Identify which cell holds the provided text, then report its [x, y] central coordinate. 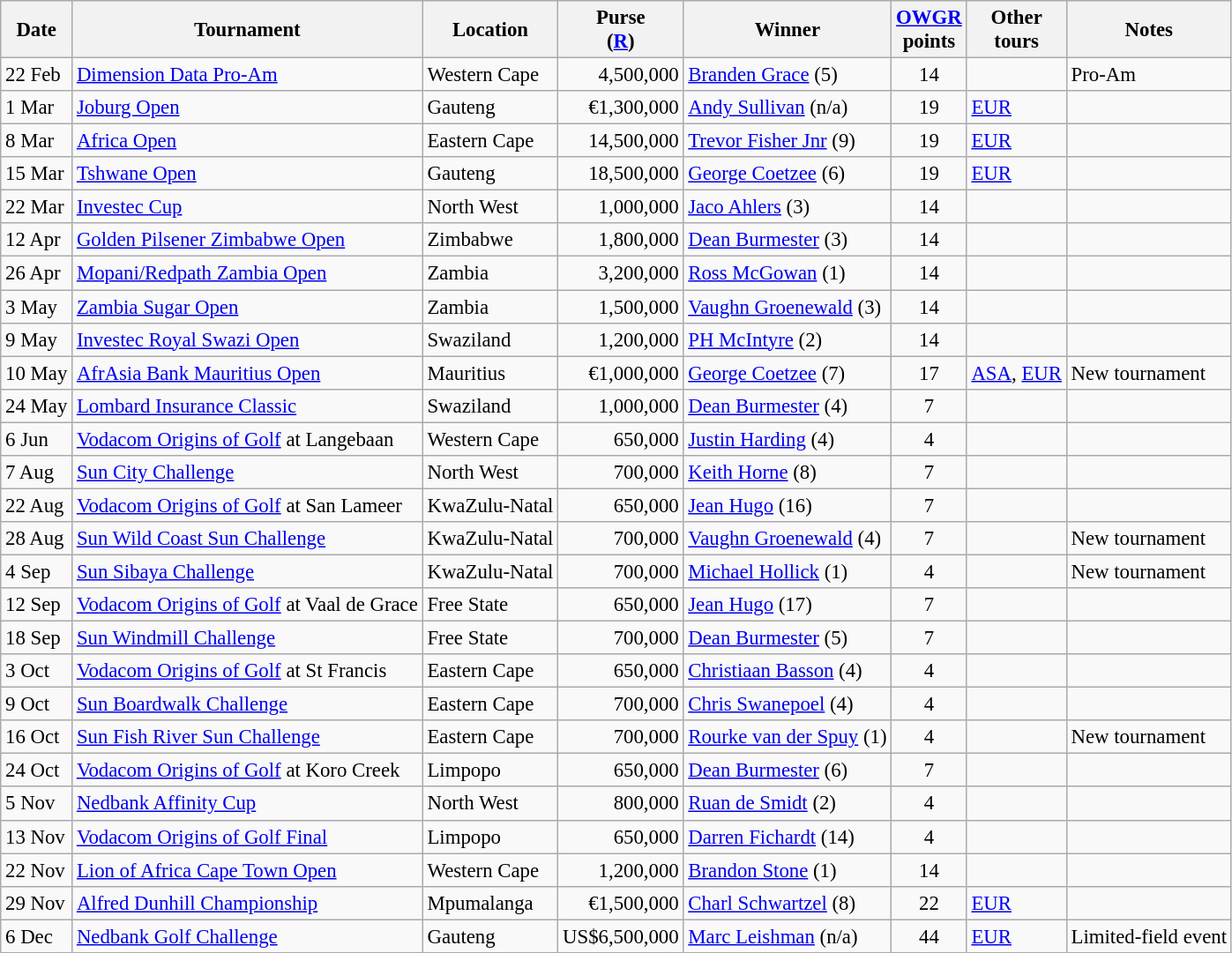
Vodacom Origins of Golf at San Lameer [248, 505]
4,500,000 [621, 75]
OWGRpoints [930, 30]
Darren Fichardt (14) [788, 837]
Sun Boardwalk Challenge [248, 704]
16 Oct [37, 737]
44 [930, 936]
22 [930, 903]
AfrAsia Bank Mauritius Open [248, 373]
Dean Burmester (5) [788, 638]
Jean Hugo (16) [788, 505]
22 Feb [37, 75]
Vodacom Origins of Golf Final [248, 837]
Ross McGowan (1) [788, 273]
Justin Harding (4) [788, 439]
Mpumalanga [490, 903]
Dean Burmester (3) [788, 241]
12 Sep [37, 605]
Vodacom Origins of Golf at Koro Creek [248, 771]
Lion of Africa Cape Town Open [248, 870]
Chris Swanepoel (4) [788, 704]
Mopani/Redpath Zambia Open [248, 273]
8 Mar [37, 141]
6 Dec [37, 936]
Purse(R) [621, 30]
7 Aug [37, 473]
Alfred Dunhill Championship [248, 903]
Zimbabwe [490, 241]
22 Aug [37, 505]
Sun Windmill Challenge [248, 638]
Tournament [248, 30]
Limited-field event [1148, 936]
Sun City Challenge [248, 473]
Sun Fish River Sun Challenge [248, 737]
26 Apr [37, 273]
Vodacom Origins of Golf at St Francis [248, 671]
1,500,000 [621, 307]
1 Mar [37, 108]
Rourke van der Spuy (1) [788, 737]
13 Nov [37, 837]
12 Apr [37, 241]
Christiaan Basson (4) [788, 671]
Investec Cup [248, 207]
18,500,000 [621, 174]
Nedbank Affinity Cup [248, 804]
Mauritius [490, 373]
3,200,000 [621, 273]
18 Sep [37, 638]
Sun Wild Coast Sun Challenge [248, 539]
Vodacom Origins of Golf at Langebaan [248, 439]
ASA, EUR [1016, 373]
Jean Hugo (17) [788, 605]
800,000 [621, 804]
George Coetzee (7) [788, 373]
5 Nov [37, 804]
Zambia Sugar Open [248, 307]
Charl Schwartzel (8) [788, 903]
US$6,500,000 [621, 936]
9 Oct [37, 704]
Dean Burmester (4) [788, 406]
Lombard Insurance Classic [248, 406]
Pro-Am [1148, 75]
Branden Grace (5) [788, 75]
Andy Sullivan (n/a) [788, 108]
Michael Hollick (1) [788, 571]
24 May [37, 406]
Notes [1148, 30]
1,800,000 [621, 241]
22 Nov [37, 870]
Jaco Ahlers (3) [788, 207]
10 May [37, 373]
17 [930, 373]
Dimension Data Pro-Am [248, 75]
Location [490, 30]
€1,000,000 [621, 373]
George Coetzee (6) [788, 174]
Vaughn Groenewald (4) [788, 539]
€1,300,000 [621, 108]
Marc Leishman (n/a) [788, 936]
Vodacom Origins of Golf at Vaal de Grace [248, 605]
14,500,000 [621, 141]
Brandon Stone (1) [788, 870]
Investec Royal Swazi Open [248, 339]
28 Aug [37, 539]
9 May [37, 339]
Nedbank Golf Challenge [248, 936]
Ruan de Smidt (2) [788, 804]
Dean Burmester (6) [788, 771]
Trevor Fisher Jnr (9) [788, 141]
Tshwane Open [248, 174]
29 Nov [37, 903]
Africa Open [248, 141]
Golden Pilsener Zimbabwe Open [248, 241]
Keith Horne (8) [788, 473]
Winner [788, 30]
6 Jun [37, 439]
24 Oct [37, 771]
22 Mar [37, 207]
Othertours [1016, 30]
4 Sep [37, 571]
3 May [37, 307]
Sun Sibaya Challenge [248, 571]
Date [37, 30]
15 Mar [37, 174]
PH McIntyre (2) [788, 339]
Vaughn Groenewald (3) [788, 307]
€1,500,000 [621, 903]
Joburg Open [248, 108]
3 Oct [37, 671]
